Output the [X, Y] coordinate of the center of the cell containing the given text.  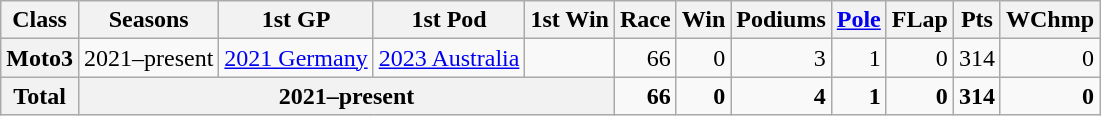
3 [781, 58]
Seasons [148, 20]
Total [40, 96]
Podiums [781, 20]
FLap [920, 20]
Class [40, 20]
Race [645, 20]
1st GP [296, 20]
2021 Germany [296, 58]
WChmp [1050, 20]
Win [704, 20]
1st Win [570, 20]
4 [781, 96]
Moto3 [40, 58]
Pole [858, 20]
1st Pod [449, 20]
Pts [976, 20]
2023 Australia [449, 58]
